Determine the (x, y) coordinate at the center of the cell enclosing the given text.  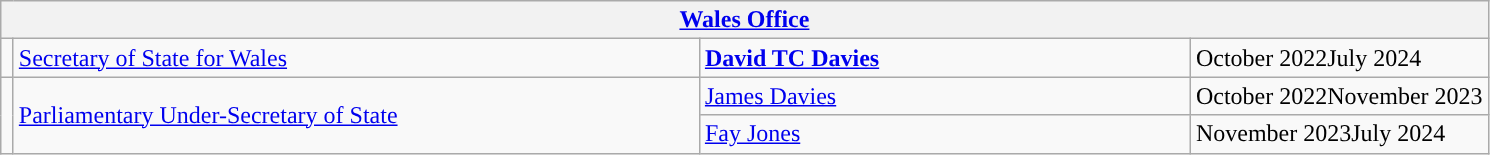
James Davies (944, 96)
October 2022November 2023 (1339, 96)
Fay Jones (944, 134)
Parliamentary Under-Secretary of State (356, 115)
David TC Davies (944, 58)
November 2023July 2024 (1339, 134)
Secretary of State for Wales (356, 58)
October 2022July 2024 (1339, 58)
Wales Office (744, 20)
